Scan for the cell matching the given text and deliver its [x, y] coordinate at center. 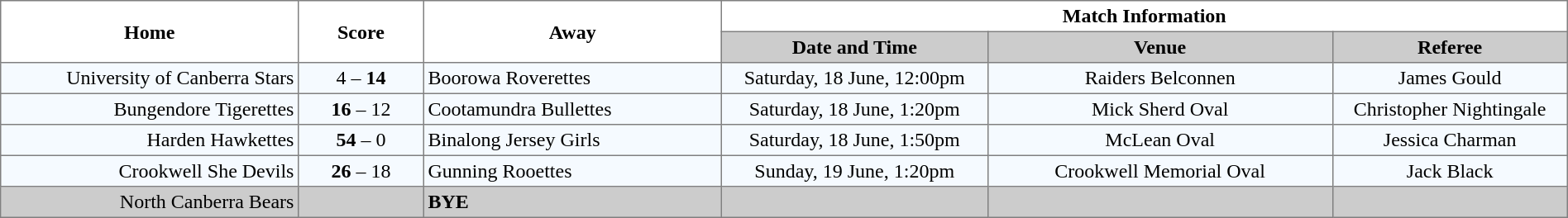
Saturday, 18 June, 1:20pm [854, 109]
Boorowa Roverettes [572, 78]
Saturday, 18 June, 1:50pm [854, 140]
Away [572, 31]
4 – 14 [361, 78]
Bungendore Tigerettes [150, 109]
Gunning Rooettes [572, 171]
Crookwell She Devils [150, 171]
Christopher Nightingale [1450, 109]
Score [361, 31]
University of Canberra Stars [150, 78]
Home [150, 31]
Binalong Jersey Girls [572, 140]
North Canberra Bears [150, 202]
Match Information [1145, 17]
Jack Black [1450, 171]
Raiders Belconnen [1159, 78]
Mick Sherd Oval [1159, 109]
Saturday, 18 June, 12:00pm [854, 78]
Harden Hawkettes [150, 140]
Crookwell Memorial Oval [1159, 171]
26 – 18 [361, 171]
Venue [1159, 47]
54 – 0 [361, 140]
Date and Time [854, 47]
Sunday, 19 June, 1:20pm [854, 171]
McLean Oval [1159, 140]
James Gould [1450, 78]
Cootamundra Bullettes [572, 109]
Jessica Charman [1450, 140]
Referee [1450, 47]
BYE [572, 202]
16 – 12 [361, 109]
